Provide the [X, Y] coordinate of the cell's center where the given text is located.  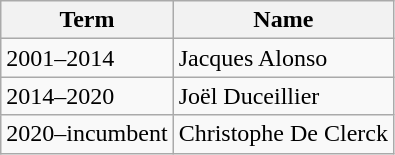
Christophe De Clerck [283, 134]
Jacques Alonso [283, 58]
2020–incumbent [87, 134]
Term [87, 20]
Name [283, 20]
Joël Duceillier [283, 96]
2014–2020 [87, 96]
2001–2014 [87, 58]
